Output the (x, y) coordinate of the center of the cell containing the given text.  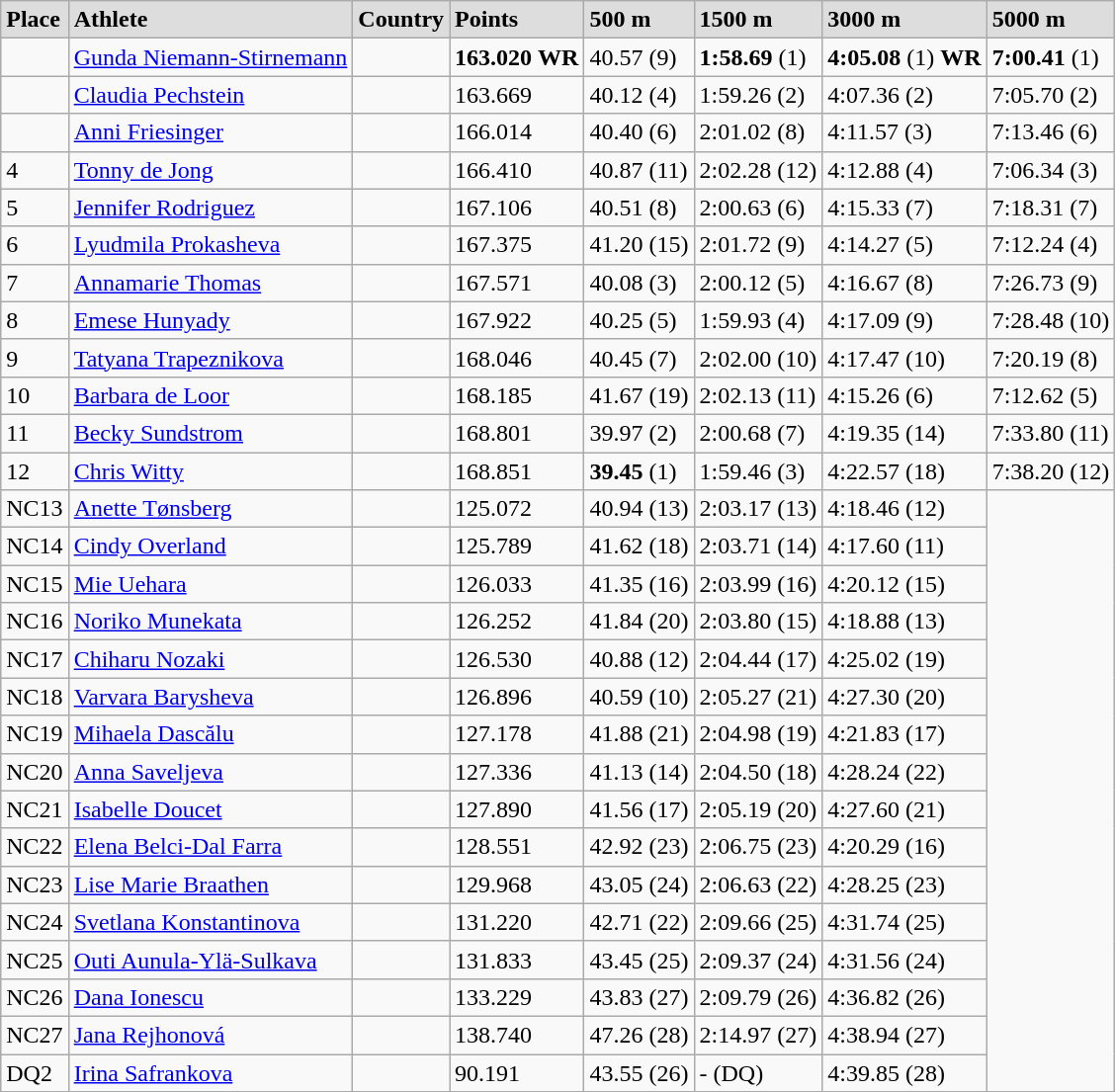
Dana Ionescu (211, 997)
43.55 (26) (639, 1072)
41.88 (21) (639, 734)
DQ2 (35, 1072)
NC21 (35, 809)
NC14 (35, 546)
7:20.19 (8) (1051, 358)
168.851 (517, 471)
Anette Tønsberg (211, 509)
133.229 (517, 997)
2:09.37 (24) (758, 960)
4:25.02 (19) (904, 659)
2:05.27 (21) (758, 697)
7:00.41 (1) (1051, 57)
125.789 (517, 546)
Jennifer Rodriguez (211, 208)
3000 m (904, 20)
Tonny de Jong (211, 170)
Varvara Barysheva (211, 697)
4:19.35 (14) (904, 433)
4:28.24 (22) (904, 772)
41.84 (20) (639, 622)
7:06.34 (3) (1051, 170)
40.51 (8) (639, 208)
167.922 (517, 320)
Outi Aunula-Ylä-Sulkava (211, 960)
2:03.17 (13) (758, 509)
41.20 (15) (639, 245)
NC19 (35, 734)
Annamarie Thomas (211, 283)
2:05.19 (20) (758, 809)
NC23 (35, 884)
7:18.31 (7) (1051, 208)
7:33.80 (11) (1051, 433)
2:04.44 (17) (758, 659)
4 (35, 170)
39.97 (2) (639, 433)
40.12 (4) (639, 95)
7:12.24 (4) (1051, 245)
1:59.26 (2) (758, 95)
4:21.83 (17) (904, 734)
Lise Marie Braathen (211, 884)
7 (35, 283)
1:58.69 (1) (758, 57)
41.67 (19) (639, 395)
Irina Safrankova (211, 1072)
4:14.27 (5) (904, 245)
4:15.33 (7) (904, 208)
4:18.88 (13) (904, 622)
2:03.71 (14) (758, 546)
NC26 (35, 997)
Svetlana Konstantinova (211, 922)
163.669 (517, 95)
40.59 (10) (639, 697)
4:28.25 (23) (904, 884)
NC24 (35, 922)
4:17.47 (10) (904, 358)
4:16.67 (8) (904, 283)
2:04.98 (19) (758, 734)
125.072 (517, 509)
Chris Witty (211, 471)
7:12.62 (5) (1051, 395)
Anna Saveljeva (211, 772)
4:27.30 (20) (904, 697)
126.252 (517, 622)
2:00.63 (6) (758, 208)
4:20.29 (16) (904, 847)
4:22.57 (18) (904, 471)
1500 m (758, 20)
4:36.82 (26) (904, 997)
Country (401, 20)
4:31.56 (24) (904, 960)
Lyudmila Prokasheva (211, 245)
Athlete (211, 20)
7:05.70 (2) (1051, 95)
7:13.46 (6) (1051, 132)
Noriko Munekata (211, 622)
2:01.02 (8) (758, 132)
39.45 (1) (639, 471)
Elena Belci-Dal Farra (211, 847)
Tatyana Trapeznikova (211, 358)
4:17.60 (11) (904, 546)
5 (35, 208)
2:02.28 (12) (758, 170)
4:31.74 (25) (904, 922)
40.57 (9) (639, 57)
Jana Rejhonová (211, 1035)
Claudia Pechstein (211, 95)
NC20 (35, 772)
Chiharu Nozaki (211, 659)
NC17 (35, 659)
NC25 (35, 960)
10 (35, 395)
40.94 (13) (639, 509)
2:06.63 (22) (758, 884)
Becky Sundstrom (211, 433)
4:17.09 (9) (904, 320)
41.62 (18) (639, 546)
2:04.50 (18) (758, 772)
129.968 (517, 884)
Mie Uehara (211, 584)
Barbara de Loor (211, 395)
2:00.12 (5) (758, 283)
127.178 (517, 734)
128.551 (517, 847)
40.87 (11) (639, 170)
127.336 (517, 772)
127.890 (517, 809)
163.020 WR (517, 57)
7:38.20 (12) (1051, 471)
NC22 (35, 847)
Emese Hunyady (211, 320)
7:28.48 (10) (1051, 320)
Mihaela Dascălu (211, 734)
126.033 (517, 584)
11 (35, 433)
5000 m (1051, 20)
2:09.79 (26) (758, 997)
4:20.12 (15) (904, 584)
41.35 (16) (639, 584)
4:27.60 (21) (904, 809)
42.92 (23) (639, 847)
4:12.88 (4) (904, 170)
4:39.85 (28) (904, 1072)
41.56 (17) (639, 809)
NC16 (35, 622)
2:02.13 (11) (758, 395)
7:26.73 (9) (1051, 283)
2:01.72 (9) (758, 245)
168.801 (517, 433)
47.26 (28) (639, 1035)
2:03.99 (16) (758, 584)
1:59.46 (3) (758, 471)
Place (35, 20)
131.833 (517, 960)
9 (35, 358)
167.106 (517, 208)
Isabelle Doucet (211, 809)
NC18 (35, 697)
- (DQ) (758, 1072)
2:06.75 (23) (758, 847)
4:18.46 (12) (904, 509)
131.220 (517, 922)
126.530 (517, 659)
90.191 (517, 1072)
Points (517, 20)
NC13 (35, 509)
138.740 (517, 1035)
40.45 (7) (639, 358)
Cindy Overland (211, 546)
4:11.57 (3) (904, 132)
8 (35, 320)
4:05.08 (1) WR (904, 57)
6 (35, 245)
2:14.97 (27) (758, 1035)
167.571 (517, 283)
40.40 (6) (639, 132)
NC15 (35, 584)
4:07.36 (2) (904, 95)
168.046 (517, 358)
166.410 (517, 170)
167.375 (517, 245)
41.13 (14) (639, 772)
42.71 (22) (639, 922)
40.25 (5) (639, 320)
166.014 (517, 132)
43.45 (25) (639, 960)
2:03.80 (15) (758, 622)
4:15.26 (6) (904, 395)
40.08 (3) (639, 283)
500 m (639, 20)
12 (35, 471)
168.185 (517, 395)
126.896 (517, 697)
1:59.93 (4) (758, 320)
NC27 (35, 1035)
2:00.68 (7) (758, 433)
Gunda Niemann-Stirnemann (211, 57)
2:09.66 (25) (758, 922)
Anni Friesinger (211, 132)
43.83 (27) (639, 997)
40.88 (12) (639, 659)
43.05 (24) (639, 884)
2:02.00 (10) (758, 358)
4:38.94 (27) (904, 1035)
